Provide the [X, Y] coordinate of the cell's center where the given text is located.  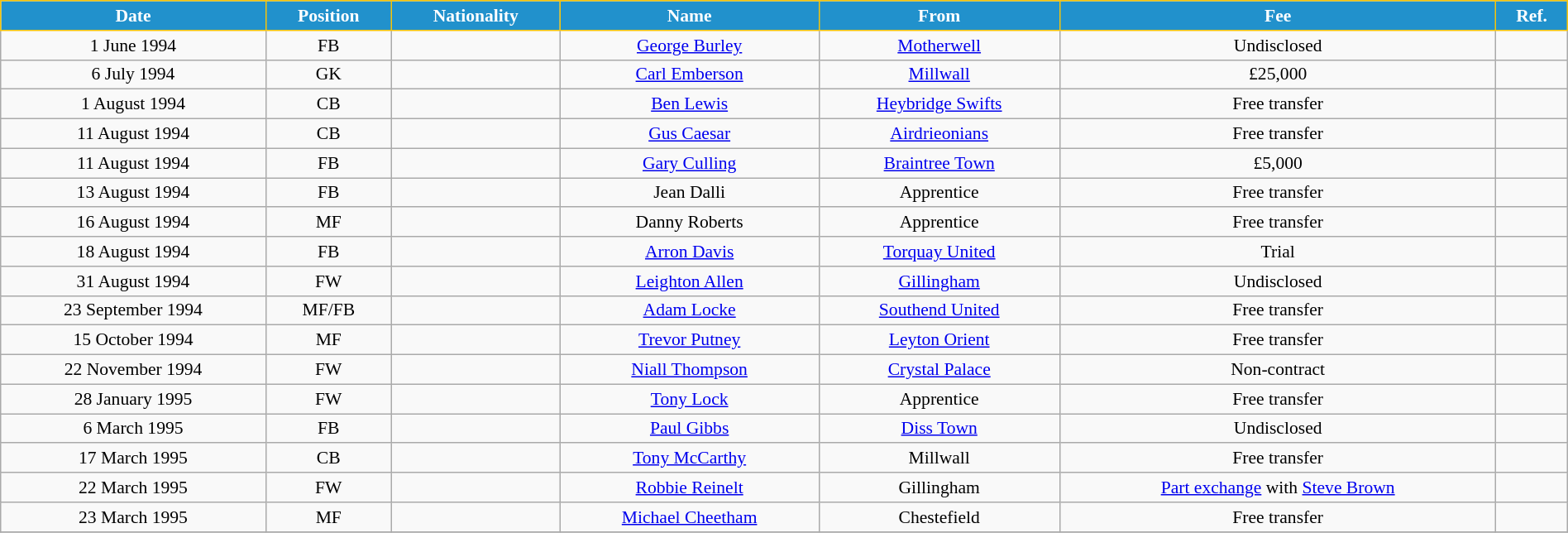
Heybridge Swifts [939, 104]
Carl Emberson [690, 74]
Braintree Town [939, 163]
Adam Locke [690, 310]
Tony McCarthy [690, 459]
£25,000 [1278, 74]
Robbie Reinelt [690, 487]
Niall Thompson [690, 370]
22 March 1995 [133, 487]
Position [328, 16]
22 November 1994 [133, 370]
Diss Town [939, 429]
Michael Cheetham [690, 517]
Airdrieonians [939, 134]
1 August 1994 [133, 104]
28 January 1995 [133, 399]
Trial [1278, 252]
6 July 1994 [133, 74]
From [939, 16]
15 October 1994 [133, 340]
Name [690, 16]
Jean Dalli [690, 193]
16 August 1994 [133, 223]
Gary Culling [690, 163]
Southend United [939, 310]
Gus Caesar [690, 134]
Trevor Putney [690, 340]
Fee [1278, 16]
£5,000 [1278, 163]
23 March 1995 [133, 517]
23 September 1994 [133, 310]
Paul Gibbs [690, 429]
Tony Lock [690, 399]
17 March 1995 [133, 459]
Motherwell [939, 46]
Part exchange with Steve Brown [1278, 487]
Crystal Palace [939, 370]
Leighton Allen [690, 281]
6 March 1995 [133, 429]
18 August 1994 [133, 252]
Chestefield [939, 517]
Ref. [1532, 16]
Date [133, 16]
Leyton Orient [939, 340]
George Burley [690, 46]
MF/FB [328, 310]
1 June 1994 [133, 46]
Torquay United [939, 252]
GK [328, 74]
Non-contract [1278, 370]
Nationality [476, 16]
Arron Davis [690, 252]
Danny Roberts [690, 223]
31 August 1994 [133, 281]
13 August 1994 [133, 193]
Ben Lewis [690, 104]
